Pinpoint the cell where the given text exists, returning its (X, Y) midpoint coordinate. 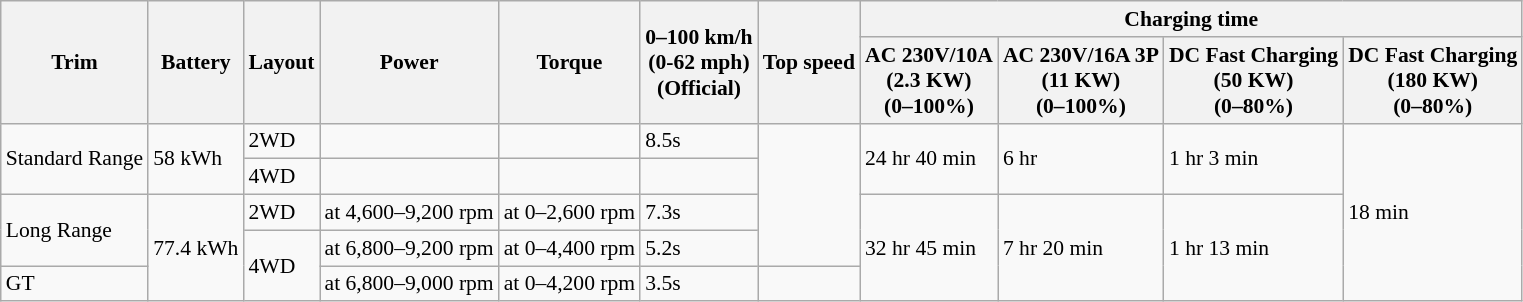
6 hr (1081, 158)
Charging time (1191, 19)
7 hr 20 min (1081, 248)
Long Range (74, 230)
Torque (570, 62)
1 hr 13 min (1254, 248)
18 min (1432, 212)
3.5s (698, 284)
at 0–2,600 rpm (570, 213)
24 hr 40 min (929, 158)
DC Fast Charging(180 KW)(0–80%) (1432, 80)
GT (74, 284)
at 0–4,400 rpm (570, 248)
Standard Range (74, 158)
32 hr 45 min (929, 248)
AC 230V/10A(2.3 KW)(0–100%) (929, 80)
at 0–4,200 rpm (570, 284)
77.4 kWh (196, 248)
Power (410, 62)
AC 230V/16A 3P(11 KW)(0–100%) (1081, 80)
8.5s (698, 141)
at 6,800–9,000 rpm (410, 284)
DC Fast Charging(50 KW)(0–80%) (1254, 80)
Top speed (809, 62)
Layout (281, 62)
58 kWh (196, 158)
Trim (74, 62)
1 hr 3 min (1254, 158)
7.3s (698, 213)
at 4,600–9,200 rpm (410, 213)
0–100 km/h(0-62 mph)(Official) (698, 62)
Battery (196, 62)
5.2s (698, 248)
at 6,800–9,200 rpm (410, 248)
